Return the [x, y] coordinate for the center point of the cell that contains the specified text.  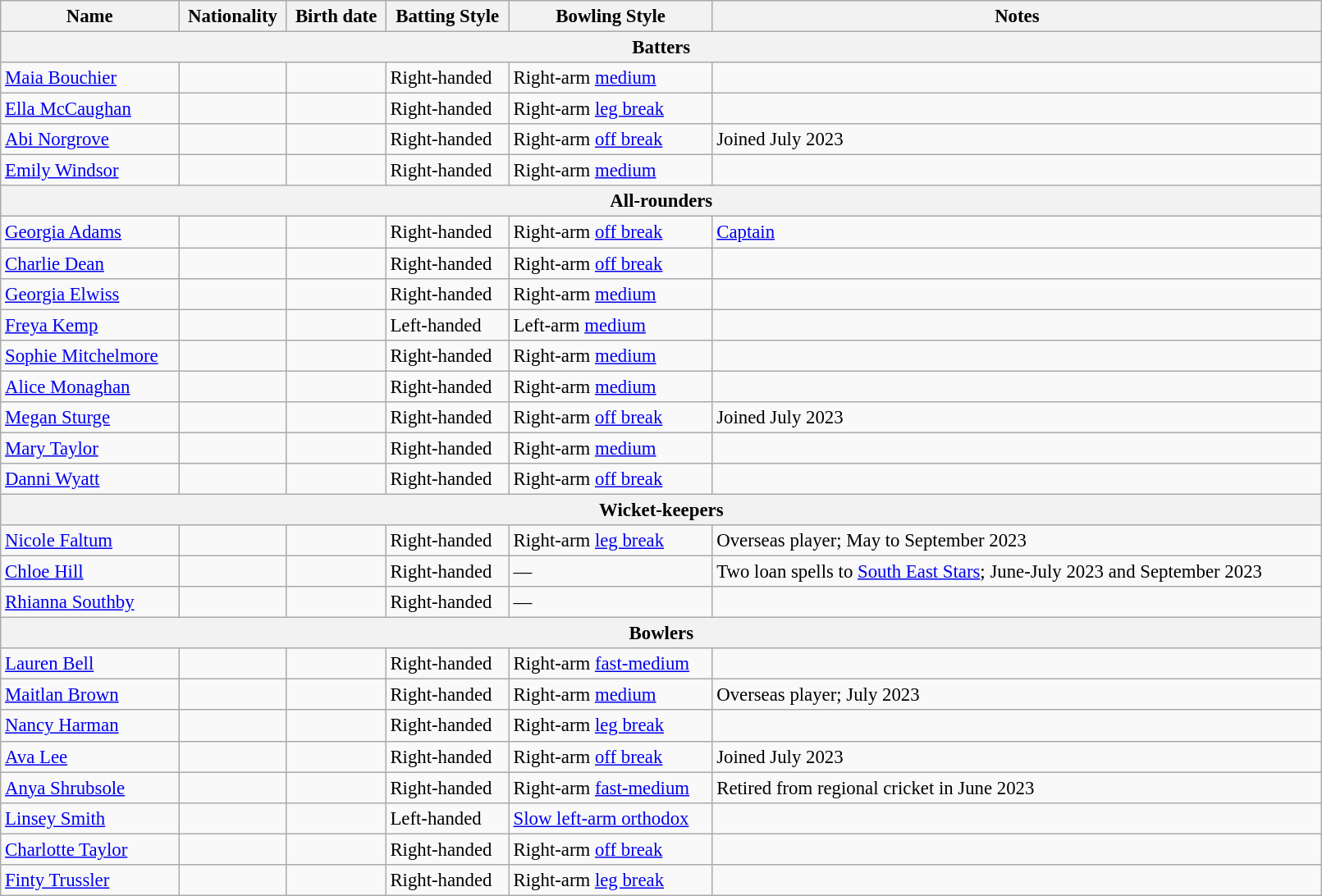
Nancy Harman [90, 726]
Chloe Hill [90, 572]
Sophie Mitchelmore [90, 355]
All-rounders [661, 201]
Retired from regional cricket in June 2023 [1018, 788]
Bowling Style [611, 16]
Ava Lee [90, 757]
Georgia Elwiss [90, 294]
Nationality [233, 16]
Mary Taylor [90, 448]
Charlotte Taylor [90, 849]
Overseas player; May to September 2023 [1018, 541]
Batters [661, 48]
Maitlan Brown [90, 695]
Anya Shrubsole [90, 788]
Two loan spells to South East Stars; June-July 2023 and September 2023 [1018, 572]
Finty Trussler [90, 880]
Linsey Smith [90, 818]
Freya Kemp [90, 325]
Name [90, 16]
Overseas player; July 2023 [1018, 695]
Bowlers [661, 633]
Megan Sturge [90, 418]
Notes [1018, 16]
Ella McCaughan [90, 109]
Abi Norgrove [90, 139]
Nicole Faltum [90, 541]
Slow left-arm orthodox [611, 818]
Wicket-keepers [661, 510]
Captain [1018, 232]
Left-arm medium [611, 325]
Danni Wyatt [90, 479]
Birth date [336, 16]
Maia Bouchier [90, 78]
Alice Monaghan [90, 386]
Emily Windsor [90, 171]
Lauren Bell [90, 664]
Georgia Adams [90, 232]
Charlie Dean [90, 263]
Batting Style [447, 16]
Rhianna Southby [90, 602]
